Locate the cell with the specified text and output its (X, Y) center coordinate. 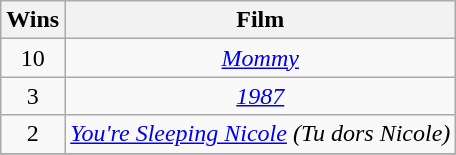
Film (260, 20)
Wins (33, 20)
3 (33, 96)
Mommy (260, 58)
10 (33, 58)
1987 (260, 96)
You're Sleeping Nicole (Tu dors Nicole) (260, 134)
2 (33, 134)
